Locate the cell with the specified text and output its [x, y] center coordinate. 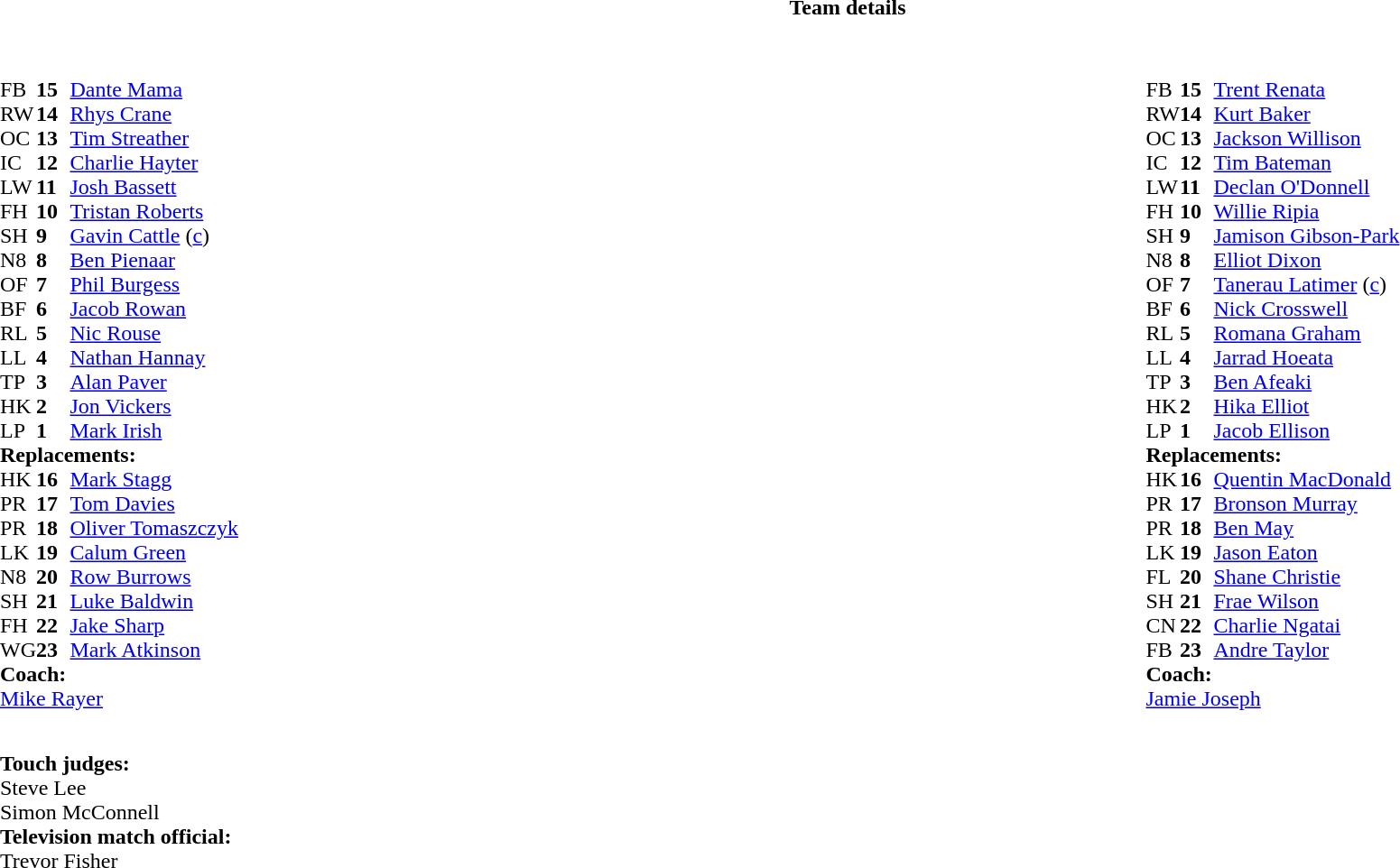
Frae Wilson [1306, 601]
Tanerau Latimer (c) [1306, 285]
Shane Christie [1306, 577]
Mike Rayer [119, 698]
Romana Graham [1306, 334]
Tristan Roberts [153, 211]
Alan Paver [153, 383]
Quentin MacDonald [1306, 480]
Jarrad Hoeata [1306, 357]
Declan O'Donnell [1306, 188]
Jamison Gibson-Park [1306, 236]
Bronson Murray [1306, 503]
Josh Bassett [153, 188]
Ben May [1306, 529]
Jon Vickers [153, 406]
Calum Green [153, 552]
Tim Bateman [1306, 162]
Ben Afeaki [1306, 383]
Willie Ripia [1306, 211]
Tom Davies [153, 503]
Tim Streather [153, 139]
Row Burrows [153, 577]
Jake Sharp [153, 626]
Jacob Rowan [153, 309]
Mark Atkinson [153, 650]
WG [18, 650]
Rhys Crane [153, 114]
Jason Eaton [1306, 552]
Nathan Hannay [153, 357]
Charlie Ngatai [1306, 626]
Jacob Ellison [1306, 431]
Phil Burgess [153, 285]
CN [1163, 626]
Elliot Dixon [1306, 260]
Ben Pienaar [153, 260]
Hika Elliot [1306, 406]
Jamie Joseph [1273, 698]
Kurt Baker [1306, 114]
Jackson Willison [1306, 139]
Andre Taylor [1306, 650]
Luke Baldwin [153, 601]
Charlie Hayter [153, 162]
Mark Irish [153, 431]
Oliver Tomaszczyk [153, 529]
Gavin Cattle (c) [153, 236]
Trent Renata [1306, 90]
Nic Rouse [153, 334]
FL [1163, 577]
Mark Stagg [153, 480]
Dante Mama [153, 90]
Nick Crosswell [1306, 309]
